Scan for the cell matching the given text and deliver its (x, y) coordinate at center. 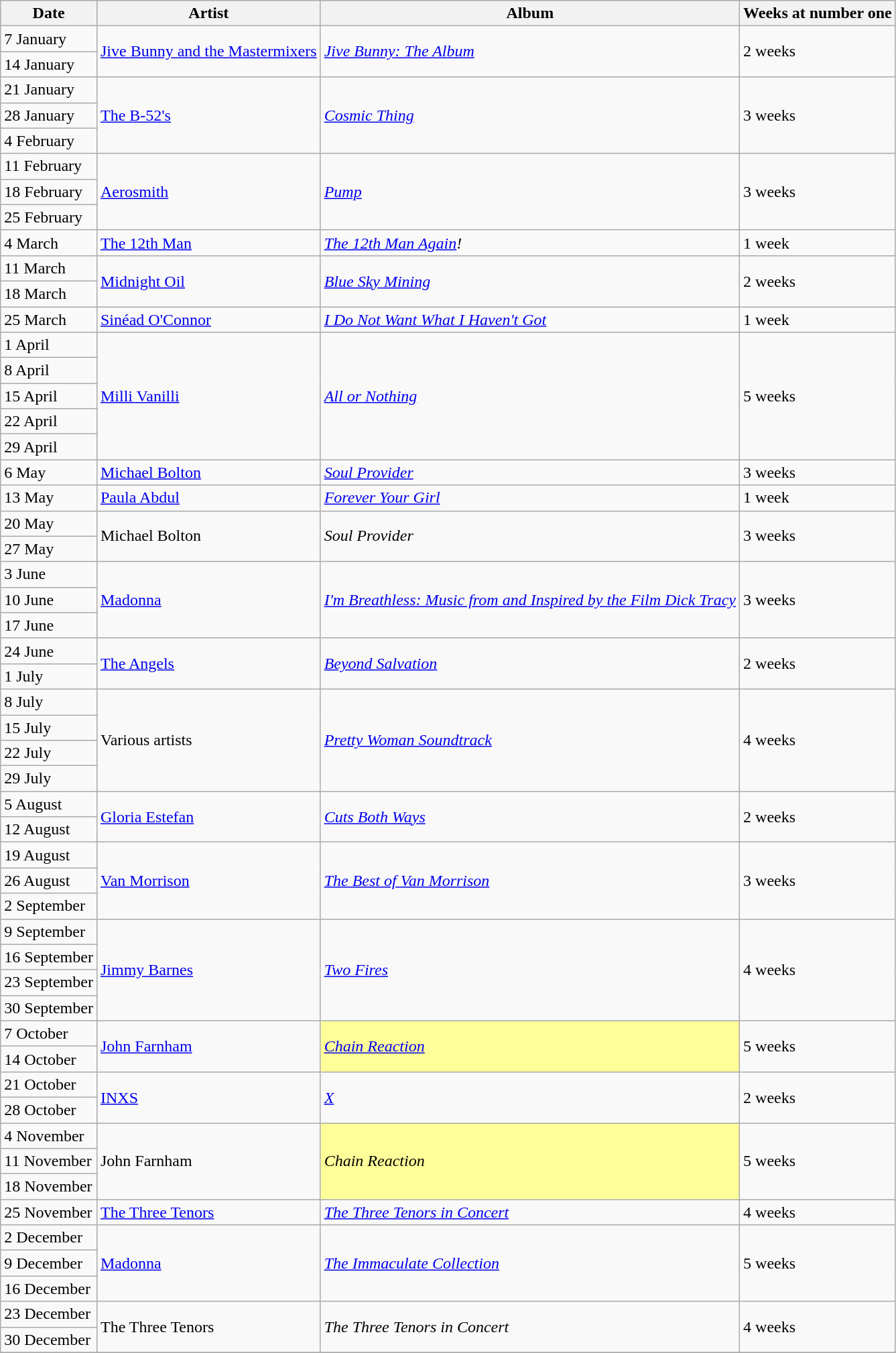
14 October (49, 1059)
22 April (49, 422)
15 July (49, 727)
X (529, 1097)
1 April (49, 345)
19 August (49, 855)
4 March (49, 243)
1 July (49, 676)
The Angels (208, 663)
Weeks at number one (818, 13)
10 June (49, 600)
Jive Bunny and the Mastermixers (208, 52)
21 October (49, 1084)
11 February (49, 166)
29 July (49, 779)
Two Fires (529, 970)
Cuts Both Ways (529, 817)
21 January (49, 90)
3 June (49, 574)
Various artists (208, 740)
25 February (49, 217)
18 February (49, 192)
8 July (49, 702)
9 September (49, 931)
16 September (49, 957)
Blue Sky Mining (529, 281)
9 December (49, 1263)
Cosmic Thing (529, 115)
18 November (49, 1187)
Forever Your Girl (529, 498)
INXS (208, 1097)
4 February (49, 141)
30 September (49, 1008)
I Do Not Want What I Haven't Got (529, 320)
The Best of Van Morrison (529, 881)
4 November (49, 1136)
13 May (49, 498)
The Immaculate Collection (529, 1263)
Jive Bunny: The Album (529, 52)
8 April (49, 371)
The 12th Man Again! (529, 243)
Pump (529, 192)
All or Nothing (529, 396)
2 September (49, 906)
Jimmy Barnes (208, 970)
25 November (49, 1212)
Album (529, 13)
22 July (49, 753)
23 December (49, 1314)
25 March (49, 320)
26 August (49, 881)
20 May (49, 523)
7 October (49, 1033)
Midnight Oil (208, 281)
The B-52's (208, 115)
29 April (49, 447)
11 November (49, 1161)
11 March (49, 268)
16 December (49, 1289)
15 April (49, 396)
28 January (49, 115)
28 October (49, 1110)
18 March (49, 294)
Sinéad O'Connor (208, 320)
Date (49, 13)
I'm Breathless: Music from and Inspired by the Film Dick Tracy (529, 600)
6 May (49, 472)
Milli Vanilli (208, 396)
Beyond Salvation (529, 663)
Gloria Estefan (208, 817)
5 August (49, 804)
Van Morrison (208, 881)
30 December (49, 1340)
Pretty Woman Soundtrack (529, 740)
24 June (49, 651)
The 12th Man (208, 243)
17 June (49, 625)
Aerosmith (208, 192)
Paula Abdul (208, 498)
27 May (49, 549)
12 August (49, 830)
2 December (49, 1238)
Artist (208, 13)
14 January (49, 64)
7 January (49, 39)
23 September (49, 982)
